Locate the cell with the specified text and output its [x, y] center coordinate. 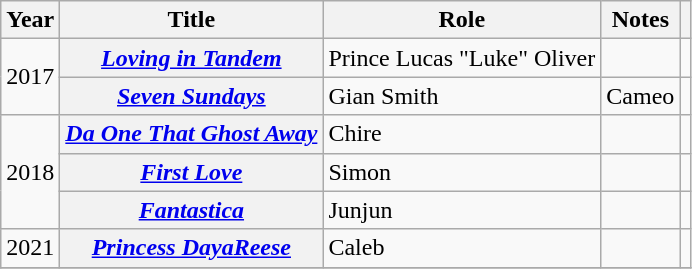
Chire [462, 134]
Seven Sundays [192, 96]
Role [462, 20]
Gian Smith [462, 96]
Loving in Tandem [192, 58]
2018 [30, 172]
Fantastica [192, 210]
Notes [640, 20]
Simon [462, 172]
Da One That Ghost Away [192, 134]
Junjun [462, 210]
2021 [30, 248]
Cameo [640, 96]
2017 [30, 77]
Caleb [462, 248]
Princess DayaReese [192, 248]
Year [30, 20]
Prince Lucas "Luke" Oliver [462, 58]
Title [192, 20]
First Love [192, 172]
